Pinpoint the cell where the given text exists, returning its [x, y] midpoint coordinate. 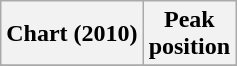
Peakposition [189, 34]
Chart (2010) [72, 34]
